From the cell containing the given text, extract its center point as (X, Y) coordinate. 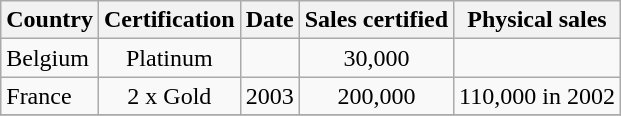
Country (50, 20)
Belgium (50, 58)
110,000 in 2002 (538, 96)
30,000 (376, 58)
200,000 (376, 96)
France (50, 96)
Certification (169, 20)
Platinum (169, 58)
Sales certified (376, 20)
2003 (270, 96)
2 x Gold (169, 96)
Physical sales (538, 20)
Date (270, 20)
